Provide the (x, y) coordinate of the cell's center where the given text is located.  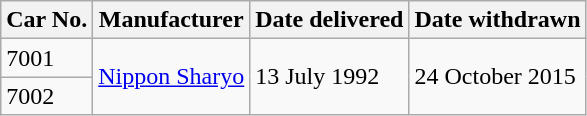
Nippon Sharyo (172, 77)
Manufacturer (172, 20)
7001 (47, 58)
Date delivered (330, 20)
7002 (47, 96)
Car No. (47, 20)
13 July 1992 (330, 77)
24 October 2015 (498, 77)
Date withdrawn (498, 20)
